Scan for the cell matching the given text and deliver its (x, y) coordinate at center. 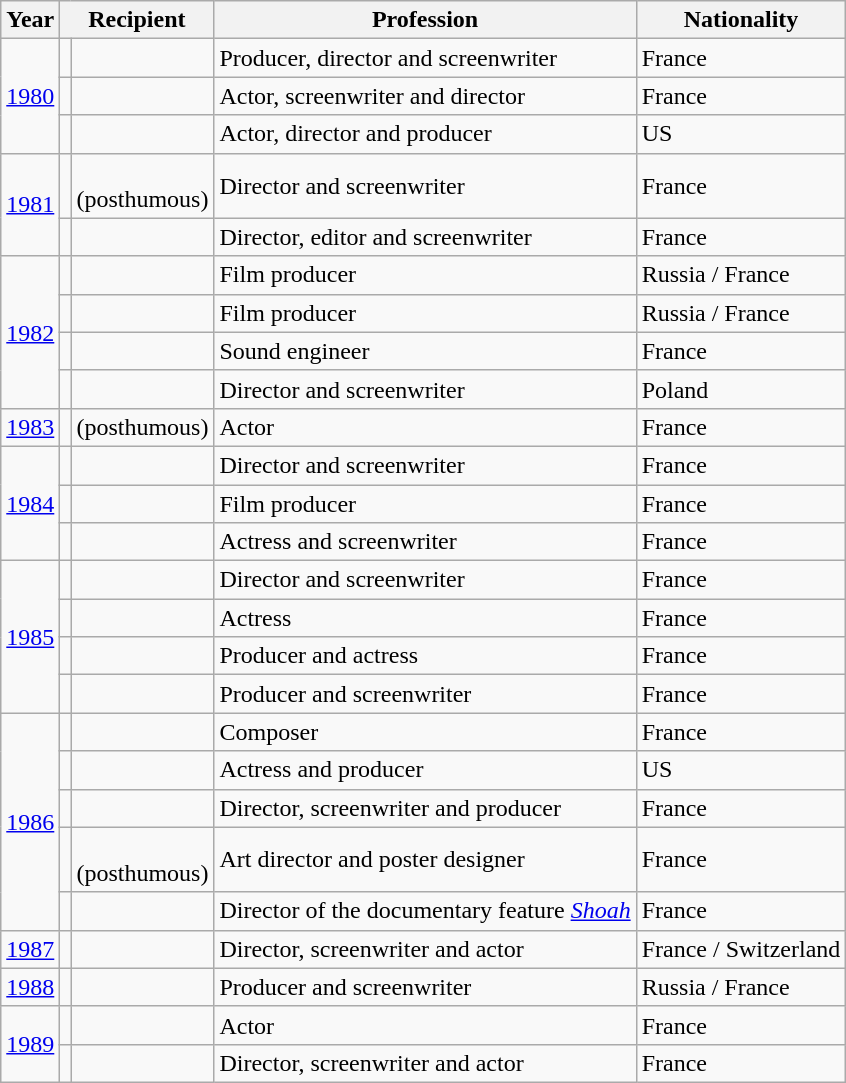
Producer and actress (425, 656)
1986 (30, 822)
Profession (425, 20)
Composer (425, 732)
1980 (30, 96)
Actress and screenwriter (425, 542)
1987 (30, 949)
1989 (30, 1044)
Actress (425, 618)
1985 (30, 637)
France / Switzerland (741, 949)
Sound engineer (425, 351)
Year (30, 20)
Art director and poster designer (425, 860)
Director, editor and screenwriter (425, 237)
Producer, director and screenwriter (425, 58)
1988 (30, 987)
Actor, director and producer (425, 134)
Actress and producer (425, 770)
Recipient (137, 20)
Nationality (741, 20)
Actor, screenwriter and director (425, 96)
1982 (30, 332)
1981 (30, 204)
Director, screenwriter and producer (425, 808)
1984 (30, 503)
1983 (30, 427)
Poland (741, 389)
Director of the documentary feature Shoah (425, 911)
